Extract the (X, Y) coordinate from the center of the cell holding the provided text.  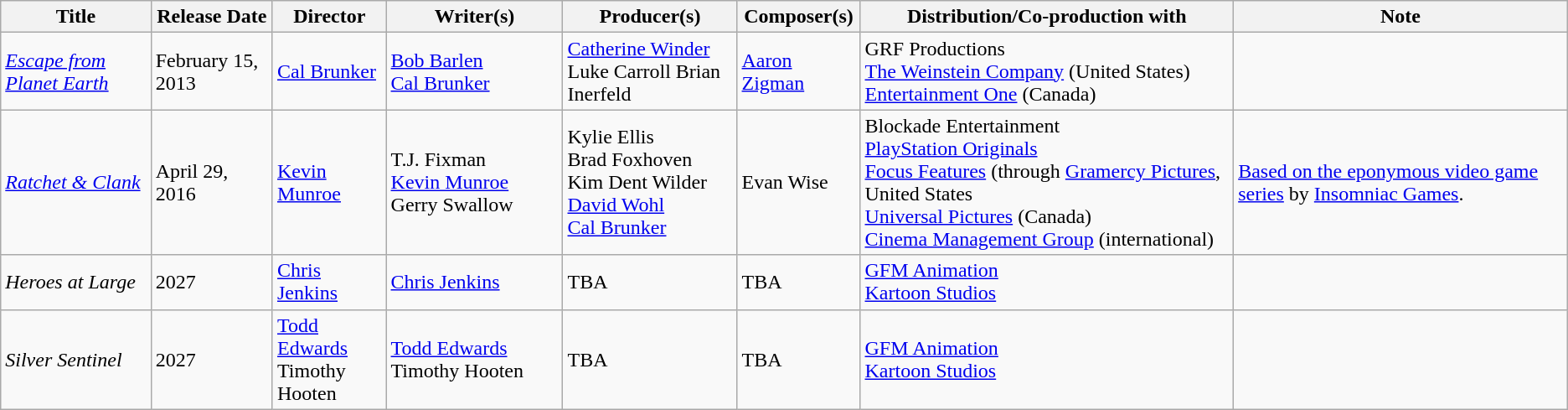
Bob BarlenCal Brunker (474, 71)
February 15, 2013 (211, 71)
Aaron Zigman (799, 71)
Heroes at Large (75, 282)
Evan Wise (799, 183)
Distribution/Co-production with (1047, 17)
Kevin Munroe (329, 183)
Ratchet & Clank (75, 183)
GRF ProductionsThe Weinstein Company (United States) Entertainment One (Canada) (1047, 71)
Catherine WinderLuke Carroll Brian Inerfeld (650, 71)
Escape from Planet Earth (75, 71)
Note (1400, 17)
Producer(s) (650, 17)
Writer(s) (474, 17)
Release Date (211, 17)
Cal Brunker (329, 71)
Silver Sentinel (75, 359)
Director (329, 17)
T.J. FixmanKevin Munroe Gerry Swallow (474, 183)
Title (75, 17)
Composer(s) (799, 17)
Based on the eponymous video game series by Insomniac Games. (1400, 183)
April 29, 2016 (211, 183)
Kylie EllisBrad FoxhovenKim Dent WilderDavid WohlCal Brunker (650, 183)
